Identify which cell holds the provided text, then report its [X, Y] central coordinate. 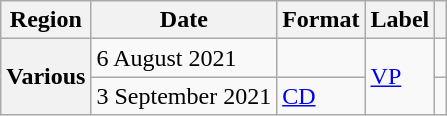
VP [400, 77]
3 September 2021 [184, 96]
Region [46, 20]
Label [400, 20]
CD [321, 96]
6 August 2021 [184, 58]
Date [184, 20]
Various [46, 77]
Format [321, 20]
